From the cell containing the given text, extract its center point as [X, Y] coordinate. 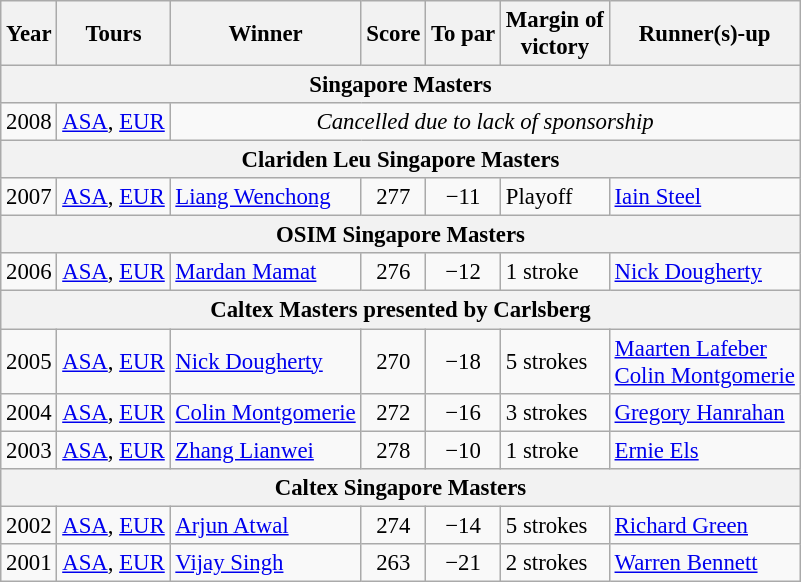
−14 [464, 525]
Zhang Lianwei [266, 450]
To par [464, 34]
Mardan Mamat [266, 273]
−21 [464, 563]
−11 [464, 197]
263 [394, 563]
Caltex Singapore Masters [400, 487]
Margin ofvictory [556, 34]
2006 [29, 273]
−10 [464, 450]
Arjun Atwal [266, 525]
Tours [114, 34]
OSIM Singapore Masters [400, 235]
−16 [464, 412]
277 [394, 197]
2007 [29, 197]
Playoff [556, 197]
3 strokes [556, 412]
Colin Montgomerie [266, 412]
278 [394, 450]
276 [394, 273]
Liang Wenchong [266, 197]
2008 [29, 122]
274 [394, 525]
Cancelled due to lack of sponsorship [485, 122]
Caltex Masters presented by Carlsberg [400, 310]
Singapore Masters [400, 85]
2004 [29, 412]
272 [394, 412]
Winner [266, 34]
Runner(s)-up [704, 34]
2005 [29, 362]
−12 [464, 273]
−18 [464, 362]
Score [394, 34]
Year [29, 34]
Maarten Lafeber Colin Montgomerie [704, 362]
Richard Green [704, 525]
Gregory Hanrahan [704, 412]
2001 [29, 563]
270 [394, 362]
2 strokes [556, 563]
2003 [29, 450]
Vijay Singh [266, 563]
Clariden Leu Singapore Masters [400, 160]
2002 [29, 525]
Warren Bennett [704, 563]
Iain Steel [704, 197]
Ernie Els [704, 450]
